Identify which cell holds the provided text, then report its [X, Y] central coordinate. 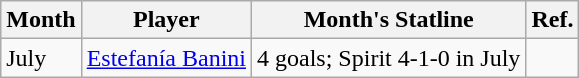
Estefanía Banini [166, 58]
Month [41, 20]
Player [166, 20]
4 goals; Spirit 4-1-0 in July [389, 58]
July [41, 58]
Ref. [552, 20]
Month's Statline [389, 20]
